Determine the (x, y) coordinate at the center of the cell enclosing the given text.  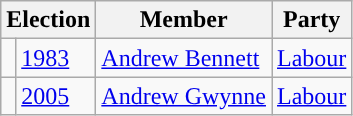
Election (48, 20)
1983 (56, 58)
Member (184, 20)
2005 (56, 96)
Andrew Gwynne (184, 96)
Party (312, 20)
Andrew Bennett (184, 58)
